From the cell containing the given text, extract its center point as [X, Y] coordinate. 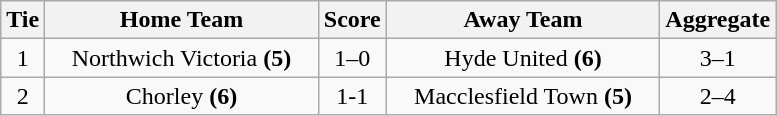
Northwich Victoria (5) [182, 58]
2 [23, 96]
Tie [23, 20]
3–1 [718, 58]
Macclesfield Town (5) [523, 96]
Aggregate [718, 20]
Away Team [523, 20]
2–4 [718, 96]
1-1 [352, 96]
Score [352, 20]
1–0 [352, 58]
1 [23, 58]
Hyde United (6) [523, 58]
Chorley (6) [182, 96]
Home Team [182, 20]
